For the text-containing cell, return its midpoint in (x, y) coordinate format. 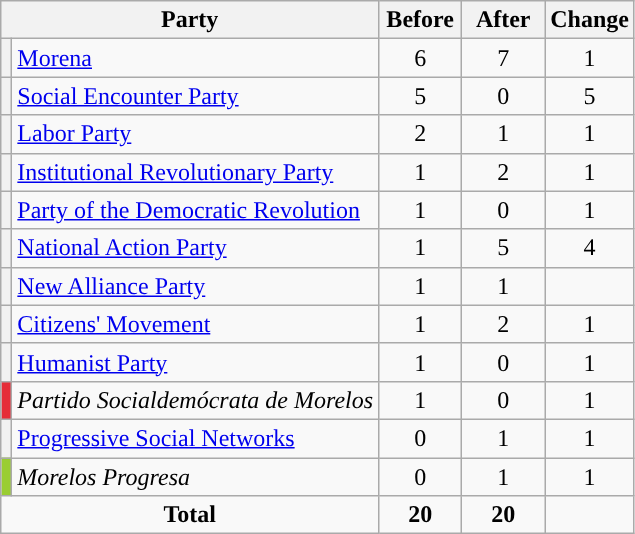
New Alliance Party (196, 286)
Total (190, 515)
Labor Party (196, 134)
Citizens' Movement (196, 324)
National Action Party (196, 248)
7 (504, 58)
Institutional Revolutionary Party (196, 172)
Partido Socialdemócrata de Morelos (196, 400)
Progressive Social Networks (196, 438)
4 (590, 248)
Morelos Progresa (196, 477)
After (504, 20)
Party (190, 20)
Humanist Party (196, 362)
Before (420, 20)
Social Encounter Party (196, 96)
Morena (196, 58)
Change (590, 20)
Party of the Democratic Revolution (196, 210)
6 (420, 58)
